Identify which cell holds the provided text, then report its (x, y) central coordinate. 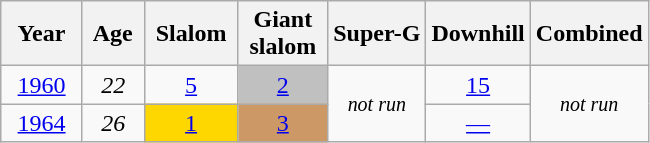
Giant slalom (283, 34)
Super-G (377, 34)
22 (113, 85)
Year (42, 34)
26 (113, 123)
Downhill (478, 34)
Combined (589, 34)
1964 (42, 123)
5 (191, 85)
3 (283, 123)
1 (191, 123)
Slalom (191, 34)
— (478, 123)
Age (113, 34)
2 (283, 85)
15 (478, 85)
1960 (42, 85)
